For the text-containing cell, return its midpoint in [x, y] coordinate format. 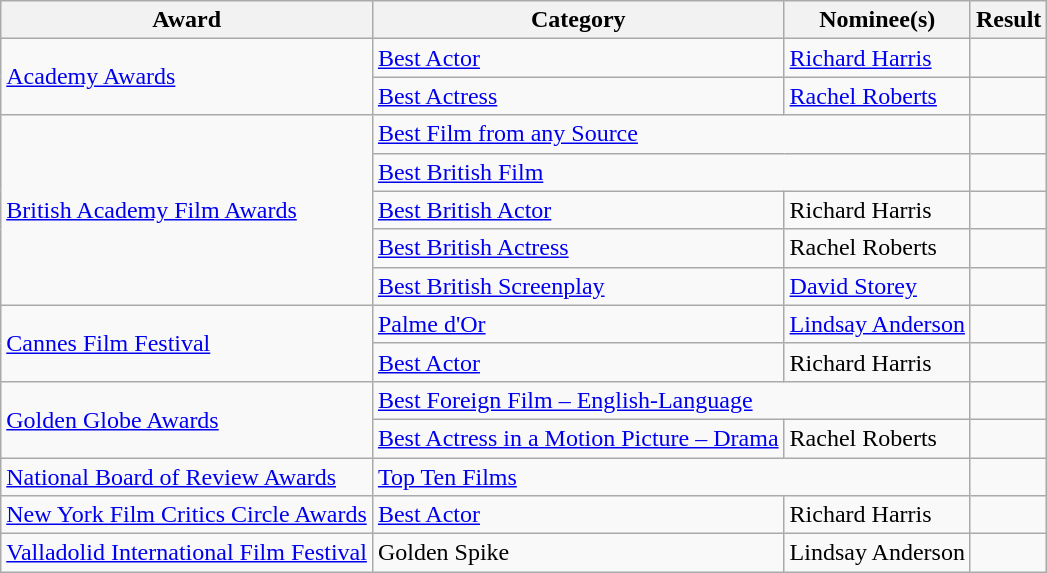
Top Ten Films [671, 477]
Valladolid International Film Festival [187, 553]
Palme d'Or [578, 324]
Best British Actress [578, 248]
Best British Actor [578, 210]
Best British Film [671, 172]
Academy Awards [187, 77]
Cannes Film Festival [187, 343]
British Academy Film Awards [187, 210]
Award [187, 20]
Nominee(s) [877, 20]
Best Film from any Source [671, 134]
Result [1008, 20]
David Storey [877, 286]
Best Foreign Film – English-Language [671, 400]
National Board of Review Awards [187, 477]
Best Actress in a Motion Picture – Drama [578, 438]
Category [578, 20]
New York Film Critics Circle Awards [187, 515]
Golden Globe Awards [187, 419]
Best Actress [578, 96]
Best British Screenplay [578, 286]
Golden Spike [578, 553]
